Locate the cell with the specified text and output its (x, y) center coordinate. 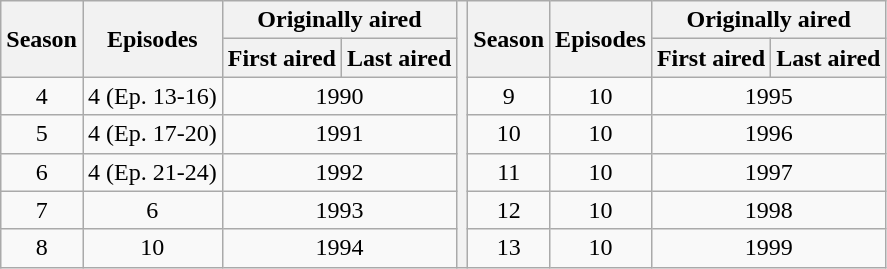
1994 (340, 248)
1990 (340, 96)
1996 (768, 134)
12 (509, 210)
13 (509, 248)
1998 (768, 210)
4 (Ep. 17-20) (152, 134)
4 (42, 96)
1993 (340, 210)
4 (Ep. 13-16) (152, 96)
8 (42, 248)
1999 (768, 248)
1995 (768, 96)
9 (509, 96)
1992 (340, 172)
11 (509, 172)
7 (42, 210)
5 (42, 134)
1991 (340, 134)
1997 (768, 172)
4 (Ep. 21-24) (152, 172)
